For the text-containing cell, return its midpoint in (x, y) coordinate format. 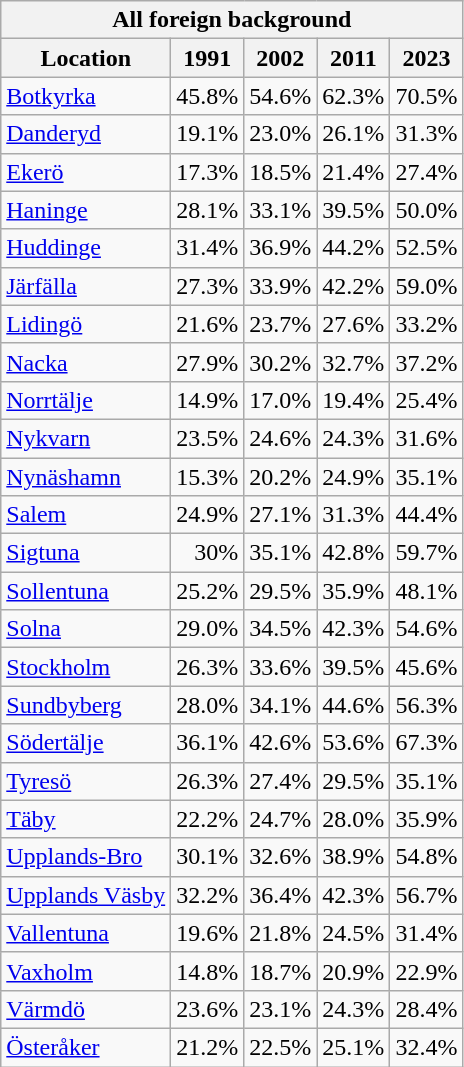
14.9% (208, 400)
33.9% (280, 286)
23.6% (208, 1009)
54.8% (426, 857)
19.1% (208, 134)
45.8% (208, 96)
36.9% (280, 248)
70.5% (426, 96)
19.6% (208, 933)
42.8% (354, 553)
14.8% (208, 971)
Solna (86, 629)
20.9% (354, 971)
45.6% (426, 667)
Ekerö (86, 172)
44.4% (426, 515)
32.4% (426, 1047)
23.0% (280, 134)
42.2% (354, 286)
27.6% (354, 324)
56.7% (426, 895)
Norrtälje (86, 400)
25.2% (208, 591)
23.5% (208, 438)
Haninge (86, 210)
Sollentuna (86, 591)
25.1% (354, 1047)
44.6% (354, 705)
17.3% (208, 172)
Nacka (86, 362)
44.2% (354, 248)
34.5% (280, 629)
67.3% (426, 743)
53.6% (354, 743)
33.1% (280, 210)
27.1% (280, 515)
Tyresö (86, 781)
Lidingö (86, 324)
22.5% (280, 1047)
25.4% (426, 400)
Danderyd (86, 134)
21.8% (280, 933)
Upplands Väsby (86, 895)
2002 (280, 58)
36.4% (280, 895)
1991 (208, 58)
Location (86, 58)
32.7% (354, 362)
Täby (86, 819)
Stockholm (86, 667)
37.2% (426, 362)
59.7% (426, 553)
21.6% (208, 324)
26.1% (354, 134)
All foreign background (232, 20)
Vallentuna (86, 933)
48.1% (426, 591)
30.1% (208, 857)
21.2% (208, 1047)
31.6% (426, 438)
Österåker (86, 1047)
34.1% (280, 705)
Järfälla (86, 286)
52.5% (426, 248)
56.3% (426, 705)
Värmdö (86, 1009)
42.6% (280, 743)
18.7% (280, 971)
24.6% (280, 438)
2023 (426, 58)
21.4% (354, 172)
22.9% (426, 971)
Upplands-Bro (86, 857)
27.9% (208, 362)
32.6% (280, 857)
17.0% (280, 400)
30.2% (280, 362)
29.0% (208, 629)
28.4% (426, 1009)
36.1% (208, 743)
Sundbyberg (86, 705)
Vaxholm (86, 971)
59.0% (426, 286)
24.7% (280, 819)
Salem (86, 515)
50.0% (426, 210)
Nynäshamn (86, 477)
23.1% (280, 1009)
32.2% (208, 895)
Sigtuna (86, 553)
18.5% (280, 172)
Nykvarn (86, 438)
15.3% (208, 477)
Södertälje (86, 743)
20.2% (280, 477)
27.3% (208, 286)
19.4% (354, 400)
2011 (354, 58)
62.3% (354, 96)
Botkyrka (86, 96)
30% (208, 553)
24.5% (354, 933)
28.1% (208, 210)
Huddinge (86, 248)
33.6% (280, 667)
38.9% (354, 857)
33.2% (426, 324)
22.2% (208, 819)
23.7% (280, 324)
